Capture the cell that displays the provided text and extract its (x, y) central coordinate. 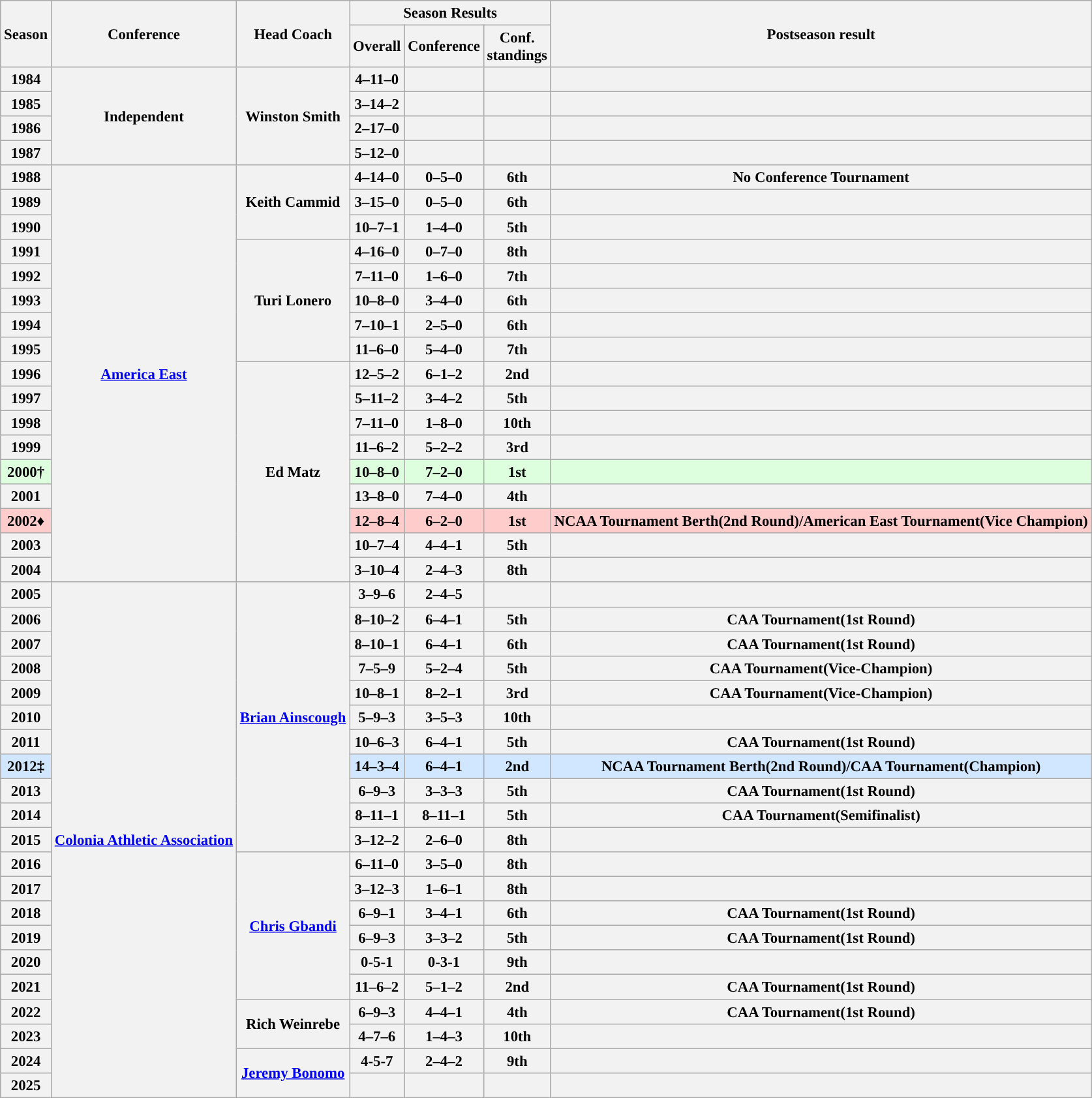
7–5–9 (377, 668)
3–5–0 (444, 864)
Keith Cammid (292, 202)
4–7–6 (377, 1036)
2016 (26, 864)
Brian Ainscough (292, 718)
7–10–1 (377, 325)
2007 (26, 644)
1986 (26, 129)
6–1–2 (444, 374)
Overall (377, 47)
5–1–2 (444, 987)
1995 (26, 350)
4–11–0 (377, 80)
2–6–0 (444, 840)
2017 (26, 889)
Rich Weinrebe (292, 1024)
11–6–0 (377, 350)
3–4–0 (444, 300)
12–8–4 (377, 521)
Chris Gbandi (292, 926)
2014 (26, 816)
Postseason result (821, 34)
2020 (26, 962)
13–8–0 (377, 496)
2000† (26, 472)
2–5–0 (444, 325)
1–6–1 (444, 889)
5–12–0 (377, 153)
2023 (26, 1036)
1994 (26, 325)
2001 (26, 496)
10–6–3 (377, 742)
3–4–2 (444, 399)
Conf.standings (517, 47)
Turi Lonero (292, 300)
2–4–3 (444, 570)
2003 (26, 545)
2–4–5 (444, 595)
Colonia Athletic Association (144, 840)
2004 (26, 570)
2024 (26, 1061)
3–5–3 (444, 718)
7–4–0 (444, 496)
2011 (26, 742)
2–17–0 (377, 129)
Jeremy Bonomo (292, 1073)
5–2–4 (444, 668)
4-5-7 (377, 1061)
12–5–2 (377, 374)
Season (26, 34)
3–10–4 (377, 570)
America East (144, 374)
2012‡ (26, 767)
2009 (26, 693)
4–16–0 (377, 251)
10–7–1 (377, 227)
No Conference Tournament (821, 178)
5–2–2 (444, 448)
1985 (26, 104)
5–4–0 (444, 350)
Winston Smith (292, 116)
1998 (26, 423)
2018 (26, 913)
CAA Tournament(Semifinalist) (821, 816)
2025 (26, 1085)
6–9–1 (377, 913)
NCAA Tournament Berth(2nd Round)/CAA Tournament(Champion) (821, 767)
3–12–2 (377, 840)
3–14–2 (377, 104)
2015 (26, 840)
6–11–0 (377, 864)
NCAA Tournament Berth(2nd Round)/American East Tournament(Vice Champion) (821, 521)
2005 (26, 595)
2013 (26, 791)
2008 (26, 668)
Independent (144, 116)
Season Results (450, 13)
0–7–0 (444, 251)
Head Coach (292, 34)
1992 (26, 276)
10–7–4 (377, 545)
8–2–1 (444, 693)
4–14–0 (377, 178)
2010 (26, 718)
3–4–1 (444, 913)
5–9–3 (377, 718)
2022 (26, 1012)
8–10–1 (377, 644)
2–4–2 (444, 1061)
1–6–0 (444, 276)
1996 (26, 374)
1–8–0 (444, 423)
1987 (26, 153)
1–4–0 (444, 227)
3–3–3 (444, 791)
1988 (26, 178)
8–10–2 (377, 619)
3–15–0 (377, 202)
0-5-1 (377, 962)
10–8–1 (377, 693)
1989 (26, 202)
1–4–3 (444, 1036)
14–3–4 (377, 767)
1993 (26, 300)
2021 (26, 987)
6–2–0 (444, 521)
0-3-1 (444, 962)
1999 (26, 448)
2019 (26, 938)
1990 (26, 227)
3–9–6 (377, 595)
2006 (26, 619)
7–2–0 (444, 472)
5–11–2 (377, 399)
1991 (26, 251)
3–3–2 (444, 938)
1997 (26, 399)
3–12–3 (377, 889)
1984 (26, 80)
Ed Matz (292, 472)
2002♦ (26, 521)
